Determine the (x, y) coordinate at the center of the cell enclosing the given text.  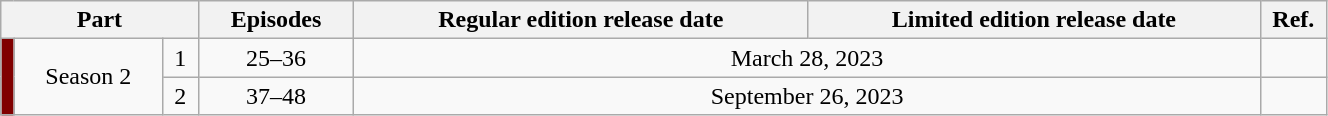
Regular edition release date (581, 20)
March 28, 2023 (807, 58)
Episodes (276, 20)
2 (180, 96)
Part (100, 20)
September 26, 2023 (807, 96)
37–48 (276, 96)
25–36 (276, 58)
Season 2 (88, 77)
Limited edition release date (1034, 20)
1 (180, 58)
Ref. (1293, 20)
